Provide the (x, y) coordinate of the cell's center where the given text is located.  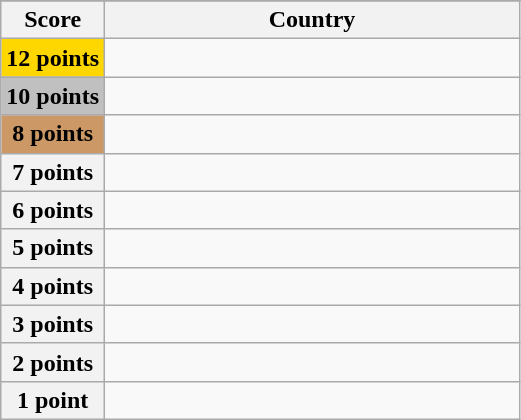
10 points (53, 96)
Score (53, 20)
4 points (53, 286)
Country (312, 20)
6 points (53, 210)
1 point (53, 400)
8 points (53, 134)
7 points (53, 172)
2 points (53, 362)
5 points (53, 248)
3 points (53, 324)
12 points (53, 58)
